Scan for the cell matching the given text and deliver its [x, y] coordinate at center. 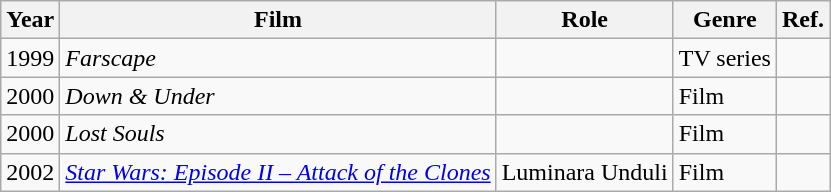
Star Wars: Episode II – Attack of the Clones [278, 172]
Ref. [802, 20]
Genre [724, 20]
Role [584, 20]
Year [30, 20]
1999 [30, 58]
Down & Under [278, 96]
TV series [724, 58]
2002 [30, 172]
Farscape [278, 58]
Lost Souls [278, 134]
Luminara Unduli [584, 172]
